Return the (X, Y) coordinate for the center point of the cell that contains the specified text.  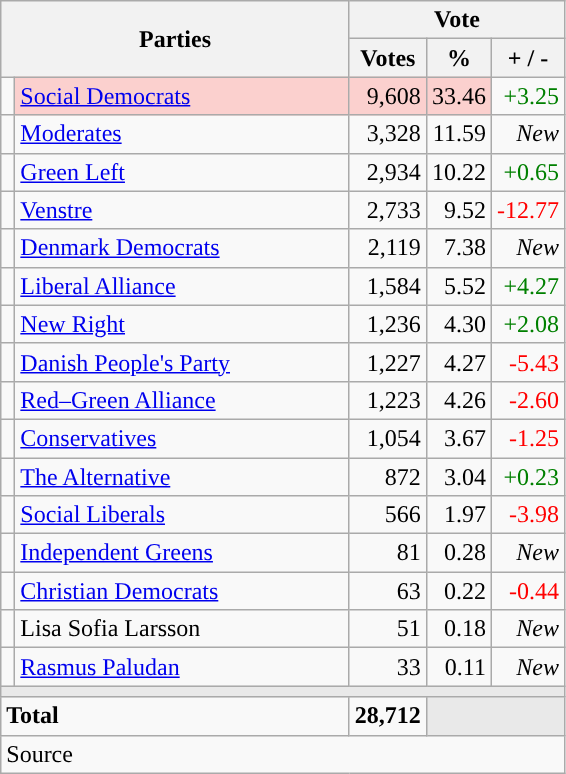
81 (388, 553)
2,119 (388, 248)
-12.77 (528, 210)
1,227 (388, 362)
3.04 (458, 477)
3.67 (458, 438)
9,608 (388, 96)
0.11 (458, 667)
Denmark Democrats (182, 248)
Independent Greens (182, 553)
Venstre (182, 210)
10.22 (458, 172)
Liberal Alliance (182, 286)
566 (388, 515)
Total (176, 716)
63 (388, 591)
Lisa Sofia Larsson (182, 629)
Christian Democrats (182, 591)
4.27 (458, 362)
11.59 (458, 134)
The Alternative (182, 477)
28,712 (388, 716)
33 (388, 667)
Social Liberals (182, 515)
2,733 (388, 210)
1,054 (388, 438)
Rasmus Paludan (182, 667)
Vote (456, 20)
Parties (176, 39)
2,934 (388, 172)
51 (388, 629)
Votes (388, 58)
New Right (182, 324)
-0.44 (528, 591)
Conservatives (182, 438)
1,236 (388, 324)
Social Democrats (182, 96)
-1.25 (528, 438)
872 (388, 477)
-5.43 (528, 362)
7.38 (458, 248)
+4.27 (528, 286)
1,584 (388, 286)
0.18 (458, 629)
1,223 (388, 400)
Moderates (182, 134)
33.46 (458, 96)
+2.08 (528, 324)
+ / - (528, 58)
Source (283, 754)
9.52 (458, 210)
+0.65 (528, 172)
1.97 (458, 515)
% (458, 58)
4.26 (458, 400)
+3.25 (528, 96)
Danish People's Party (182, 362)
Green Left (182, 172)
0.22 (458, 591)
-2.60 (528, 400)
-3.98 (528, 515)
3,328 (388, 134)
4.30 (458, 324)
5.52 (458, 286)
Red–Green Alliance (182, 400)
0.28 (458, 553)
+0.23 (528, 477)
